Detect which cell encompasses the target text, then output its (X, Y) center coordinate. 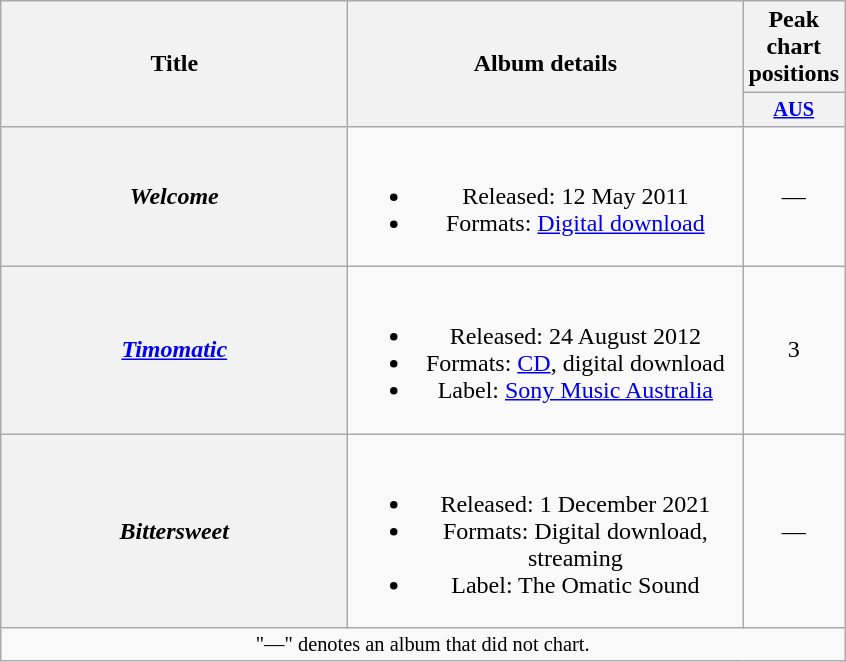
Title (174, 64)
3 (794, 350)
AUS (794, 110)
Released: 24 August 2012Formats: CD, digital downloadLabel: Sony Music Australia (546, 350)
Welcome (174, 196)
Released: 12 May 2011Formats: Digital download (546, 196)
Peak chart positions (794, 47)
Released: 1 December 2021Formats: Digital download, streamingLabel: The Omatic Sound (546, 531)
Bittersweet (174, 531)
Timomatic (174, 350)
"—" denotes an album that did not chart. (423, 645)
Album details (546, 64)
